Determine the [x, y] coordinate at the center of the cell enclosing the given text.  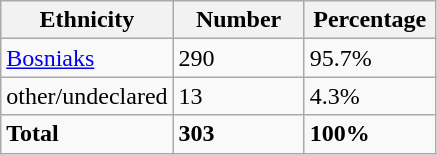
Percentage [370, 20]
303 [238, 134]
13 [238, 96]
Ethnicity [87, 20]
290 [238, 58]
Total [87, 134]
Number [238, 20]
4.3% [370, 96]
100% [370, 134]
Bosniaks [87, 58]
95.7% [370, 58]
other/undeclared [87, 96]
